Extract the (X, Y) coordinate from the center of the cell holding the provided text.  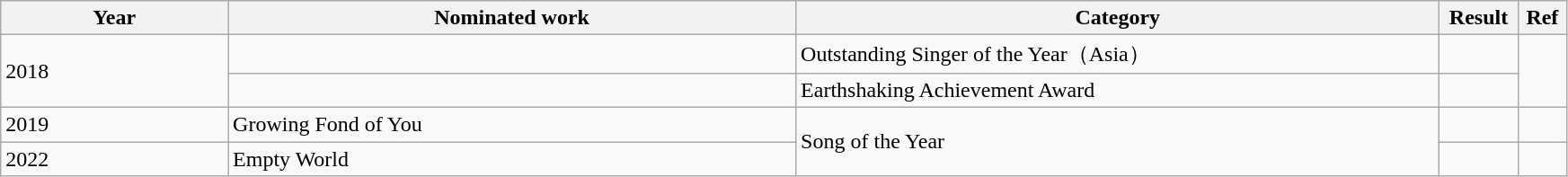
Ref (1542, 18)
2018 (115, 72)
2022 (115, 159)
Song of the Year (1118, 141)
2019 (115, 124)
Nominated work (512, 18)
Year (115, 18)
Growing Fond of You (512, 124)
Earthshaking Achievement Award (1118, 90)
Result (1479, 18)
Outstanding Singer of the Year（Asia） (1118, 54)
Category (1118, 18)
Empty World (512, 159)
